Output the [X, Y] coordinate of the center of the cell containing the given text.  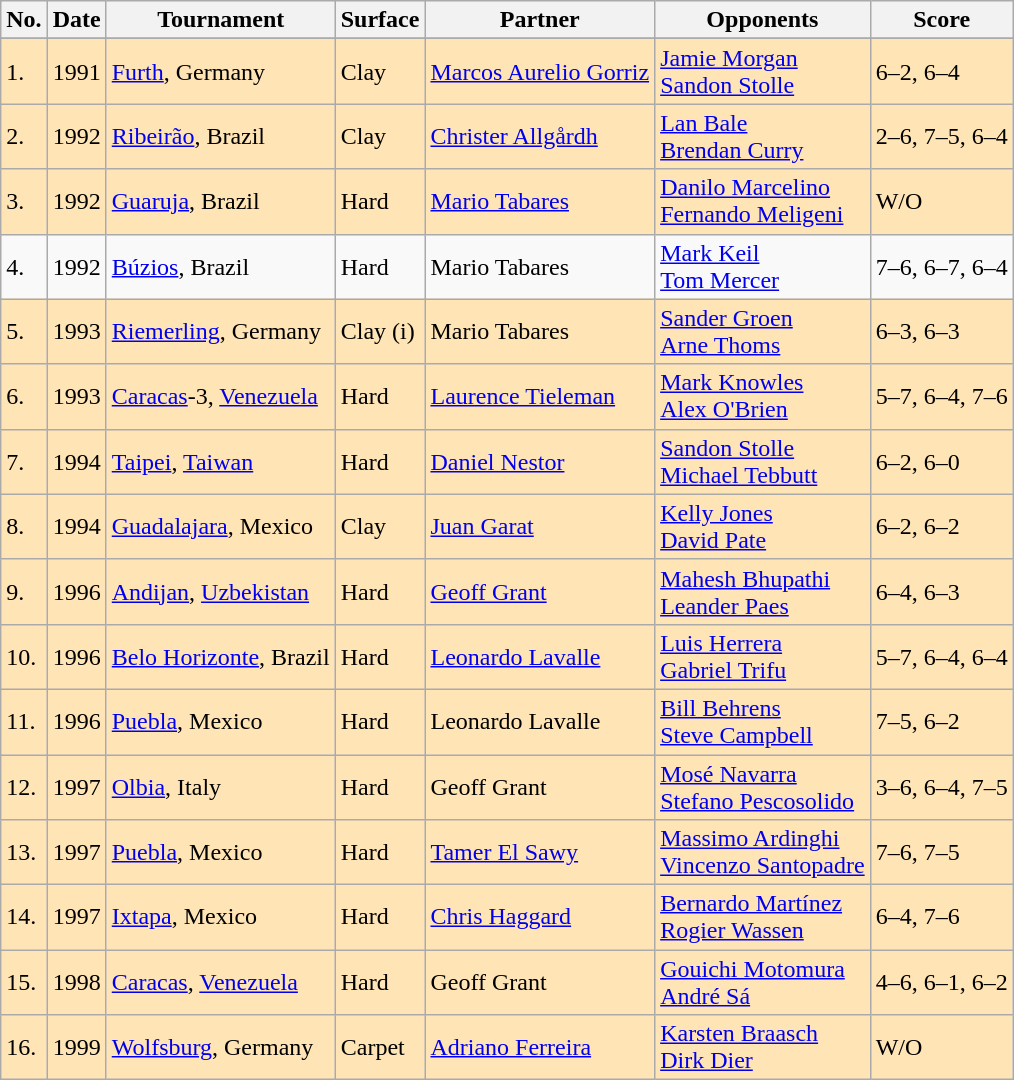
Score [942, 20]
Ixtapa, Mexico [220, 918]
Caracas-3, Venezuela [220, 396]
Sander Groen Arne Thoms [763, 332]
Massimo Ardinghi Vincenzo Santopadre [763, 852]
15. [24, 982]
10. [24, 656]
6–3, 6–3 [942, 332]
1. [24, 72]
Mosé Navarra Stefano Pescosolido [763, 786]
Danilo Marcelino Fernando Meligeni [763, 202]
Wolfsburg, Germany [220, 1048]
11. [24, 722]
Riemerling, Germany [220, 332]
Chris Haggard [540, 918]
4–6, 6–1, 6–2 [942, 982]
1991 [76, 72]
Opponents [763, 20]
6. [24, 396]
13. [24, 852]
Partner [540, 20]
Búzios, Brazil [220, 266]
16. [24, 1048]
Furth, Germany [220, 72]
Lan Bale Brendan Curry [763, 136]
5–7, 6–4, 6–4 [942, 656]
Adriano Ferreira [540, 1048]
Juan Garat [540, 526]
7–5, 6–2 [942, 722]
9. [24, 592]
Carpet [380, 1048]
2–6, 7–5, 6–4 [942, 136]
Ribeirão, Brazil [220, 136]
7–6, 6–7, 6–4 [942, 266]
5–7, 6–4, 7–6 [942, 396]
Mark Knowles Alex O'Brien [763, 396]
Marcos Aurelio Gorriz [540, 72]
1998 [76, 982]
Andijan, Uzbekistan [220, 592]
Jamie Morgan Sandon Stolle [763, 72]
Caracas, Venezuela [220, 982]
4. [24, 266]
Gouichi Motomura André Sá [763, 982]
Date [76, 20]
6–4, 7–6 [942, 918]
Sandon Stolle Michael Tebbutt [763, 462]
Christer Allgårdh [540, 136]
Daniel Nestor [540, 462]
Taipei, Taiwan [220, 462]
3–6, 6–4, 7–5 [942, 786]
3. [24, 202]
No. [24, 20]
Karsten Braasch Dirk Dier [763, 1048]
Guadalajara, Mexico [220, 526]
Mark Keil Tom Mercer [763, 266]
Guaruja, Brazil [220, 202]
6–4, 6–3 [942, 592]
2. [24, 136]
Luis Herrera Gabriel Trifu [763, 656]
6–2, 6–0 [942, 462]
8. [24, 526]
Olbia, Italy [220, 786]
12. [24, 786]
Belo Horizonte, Brazil [220, 656]
Bill Behrens Steve Campbell [763, 722]
5. [24, 332]
Laurence Tieleman [540, 396]
7–6, 7–5 [942, 852]
7. [24, 462]
Bernardo Martínez Rogier Wassen [763, 918]
6–2, 6–2 [942, 526]
Tamer El Sawy [540, 852]
6–2, 6–4 [942, 72]
Surface [380, 20]
1999 [76, 1048]
Kelly Jones David Pate [763, 526]
Mahesh Bhupathi Leander Paes [763, 592]
Tournament [220, 20]
Clay (i) [380, 332]
14. [24, 918]
